Detect which cell encompasses the target text, then output its (x, y) center coordinate. 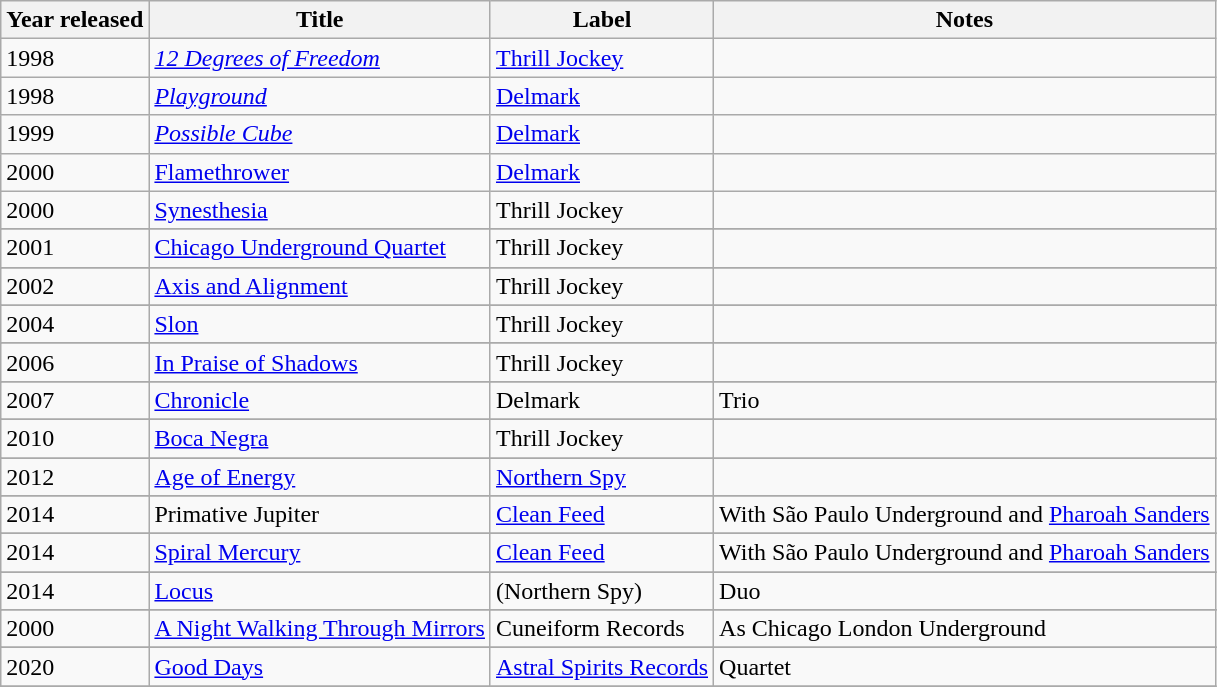
2020 (75, 667)
Notes (965, 20)
Boca Negra (320, 438)
Locus (320, 591)
Label (602, 20)
Chronicle (320, 400)
(Northern Spy) (602, 591)
Age of Energy (320, 477)
Primative Jupiter (320, 515)
Northern Spy (602, 477)
Synesthesia (320, 210)
Quartet (965, 667)
Spiral Mercury (320, 553)
Axis and Alignment (320, 286)
2012 (75, 477)
1999 (75, 134)
Slon (320, 324)
Title (320, 20)
12 Degrees of Freedom (320, 58)
2004 (75, 324)
2006 (75, 362)
As Chicago London Underground (965, 629)
Possible Cube (320, 134)
Year released (75, 20)
2002 (75, 286)
In Praise of Shadows (320, 362)
Trio (965, 400)
Playground (320, 96)
Astral Spirits Records (602, 667)
Chicago Underground Quartet (320, 248)
Good Days (320, 667)
2010 (75, 438)
2001 (75, 248)
2007 (75, 400)
Duo (965, 591)
Cuneiform Records (602, 629)
Flamethrower (320, 172)
A Night Walking Through Mirrors (320, 629)
